From the cell containing the given text, extract its center point as (x, y) coordinate. 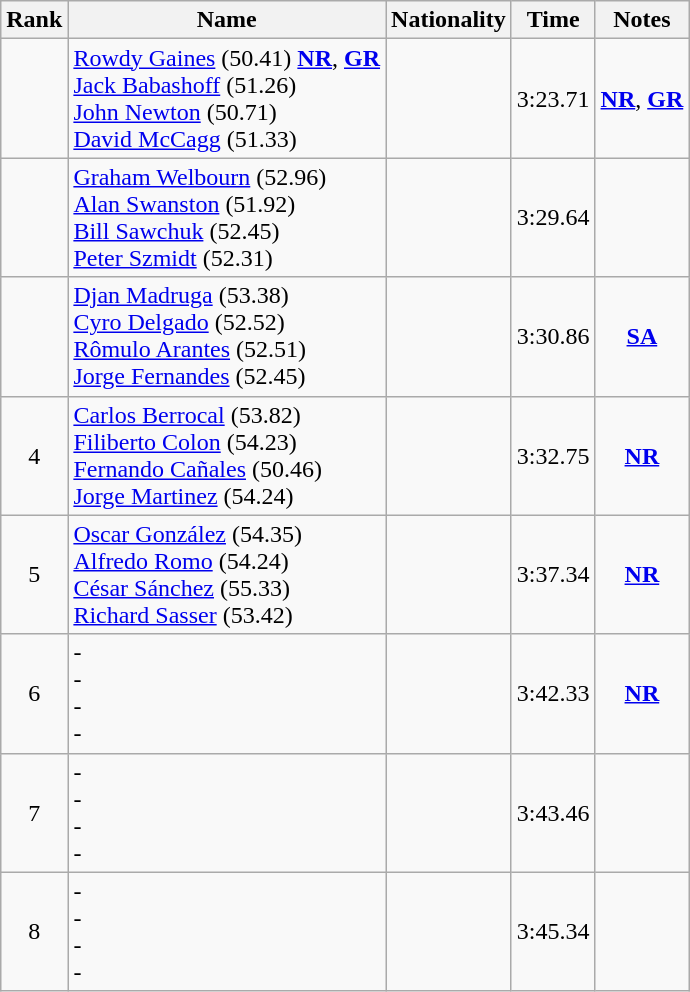
Rowdy Gaines (50.41) NR, GR Jack Babashoff (51.26) John Newton (50.71) David McCagg (51.33) (227, 98)
Notes (642, 20)
3:43.46 (553, 812)
Carlos Berrocal (53.82) Filiberto Colon (54.23) Fernando Cañales (50.46) Jorge Martinez (54.24) (227, 456)
Djan Madruga (53.38) Cyro Delgado (52.52) Rômulo Arantes (52.51) Jorge Fernandes (52.45) (227, 336)
Graham Welbourn (52.96) Alan Swanston (51.92) Bill Sawchuk (52.45) Peter Szmidt (52.31) (227, 218)
3:29.64 (553, 218)
Rank (34, 20)
SA (642, 336)
3:23.71 (553, 98)
Oscar González (54.35) Alfredo Romo (54.24) César Sánchez (55.33) Richard Sasser (53.42) (227, 574)
5 (34, 574)
8 (34, 932)
3:45.34 (553, 932)
7 (34, 812)
3:37.34 (553, 574)
Time (553, 20)
Nationality (449, 20)
Name (227, 20)
4 (34, 456)
3:30.86 (553, 336)
3:32.75 (553, 456)
3:42.33 (553, 694)
6 (34, 694)
NR, GR (642, 98)
